For the text-containing cell, return its midpoint in (X, Y) coordinate format. 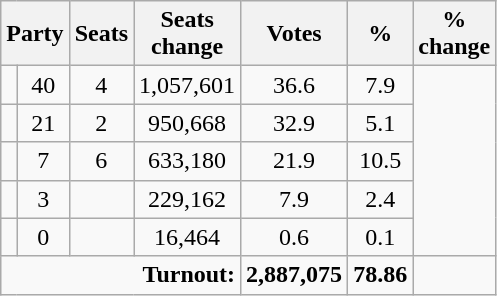
21 (43, 123)
2.4 (380, 199)
36.6 (294, 85)
4 (101, 85)
7 (43, 161)
0 (43, 237)
Votes (294, 34)
0.1 (380, 237)
Turnout: (121, 275)
2 (101, 123)
950,668 (188, 123)
21.9 (294, 161)
32.9 (294, 123)
% (380, 34)
Seatschange (188, 34)
Seats (101, 34)
6 (101, 161)
1,057,601 (188, 85)
229,162 (188, 199)
Party (35, 34)
10.5 (380, 161)
0.6 (294, 237)
78.86 (380, 275)
16,464 (188, 237)
5.1 (380, 123)
3 (43, 199)
633,180 (188, 161)
40 (43, 85)
%change (454, 34)
2,887,075 (294, 275)
